Identify which cell holds the provided text, then report its (x, y) central coordinate. 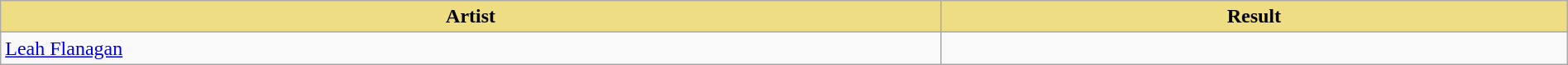
Leah Flanagan (471, 48)
Result (1254, 17)
Artist (471, 17)
